Capture the cell that displays the provided text and extract its [X, Y] central coordinate. 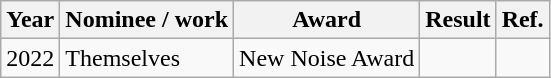
2022 [30, 58]
Nominee / work [147, 20]
Result [458, 20]
Award [327, 20]
Year [30, 20]
Themselves [147, 58]
Ref. [522, 20]
New Noise Award [327, 58]
